Return [X, Y] of the center of cell containing provided text 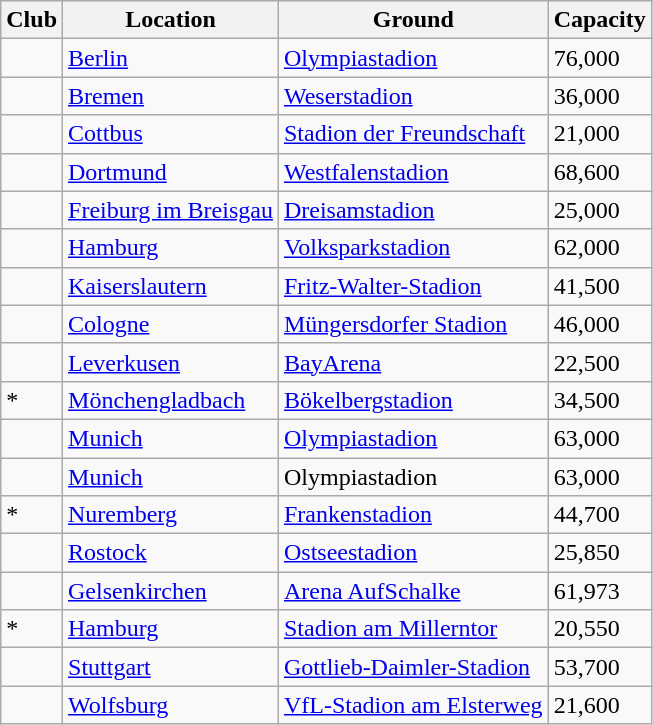
Dreisamstadion [413, 210]
Mönchengladbach [171, 400]
21,000 [600, 134]
Cottbus [171, 134]
Rostock [171, 553]
Wolfsburg [171, 705]
44,700 [600, 515]
61,973 [600, 591]
Kaiserslautern [171, 286]
Arena AufSchalke [413, 591]
Stuttgart [171, 667]
41,500 [600, 286]
Gelsenkirchen [171, 591]
VfL-Stadion am Elsterweg [413, 705]
Gottlieb-Daimler-Stadion [413, 667]
Freiburg im Breisgau [171, 210]
21,600 [600, 705]
Bökelbergstadion [413, 400]
Westfalenstadion [413, 172]
Cologne [171, 324]
Stadion am Millerntor [413, 629]
Dortmund [171, 172]
Bremen [171, 96]
62,000 [600, 248]
Frankenstadion [413, 515]
25,000 [600, 210]
25,850 [600, 553]
Müngersdorfer Stadion [413, 324]
76,000 [600, 58]
46,000 [600, 324]
Nuremberg [171, 515]
Berlin [171, 58]
BayArena [413, 362]
53,700 [600, 667]
22,500 [600, 362]
20,550 [600, 629]
Fritz-Walter-Stadion [413, 286]
Stadion der Freundschaft [413, 134]
Capacity [600, 20]
Leverkusen [171, 362]
Ground [413, 20]
34,500 [600, 400]
Volksparkstadion [413, 248]
Weserstadion [413, 96]
Club [32, 20]
Location [171, 20]
36,000 [600, 96]
Ostseestadion [413, 553]
68,600 [600, 172]
